Find where the given text appears and provide that cell's center as (x, y) coordinate. 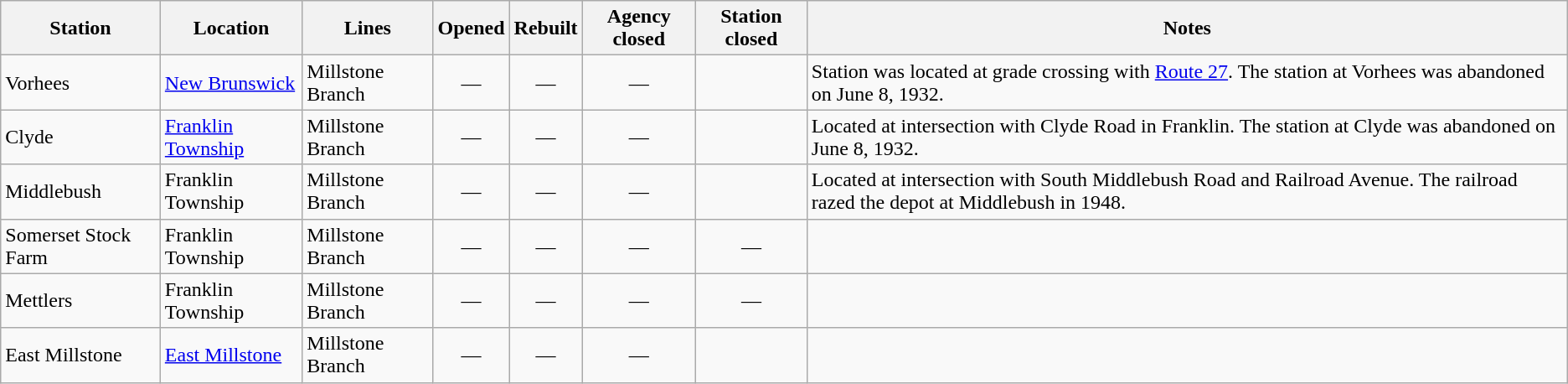
Station (80, 29)
Station was located at grade crossing with Route 27. The station at Vorhees was abandoned on June 8, 1932. (1187, 82)
Located at intersection with South Middlebush Road and Railroad Avenue. The railroad razed the depot at Middlebush in 1948. (1187, 191)
Somerset Stock Farm (80, 246)
Mettlers (80, 300)
Location (231, 29)
Clyde (80, 138)
Opened (471, 29)
Rebuilt (546, 29)
Lines (368, 29)
Agency closed (638, 29)
Station closed (752, 29)
Located at intersection with Clyde Road in Franklin. The station at Clyde was abandoned on June 8, 1932. (1187, 138)
New Brunswick (231, 82)
Notes (1187, 29)
Middlebush (80, 191)
Vorhees (80, 82)
